Locate the cell with the specified text and output its (x, y) center coordinate. 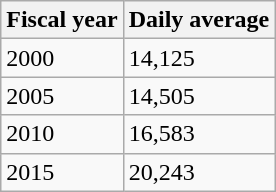
14,125 (199, 58)
2005 (62, 96)
Daily average (199, 20)
14,505 (199, 96)
20,243 (199, 172)
2010 (62, 134)
Fiscal year (62, 20)
16,583 (199, 134)
2000 (62, 58)
2015 (62, 172)
